Return the (X, Y) coordinate for the center point of the cell that contains the specified text.  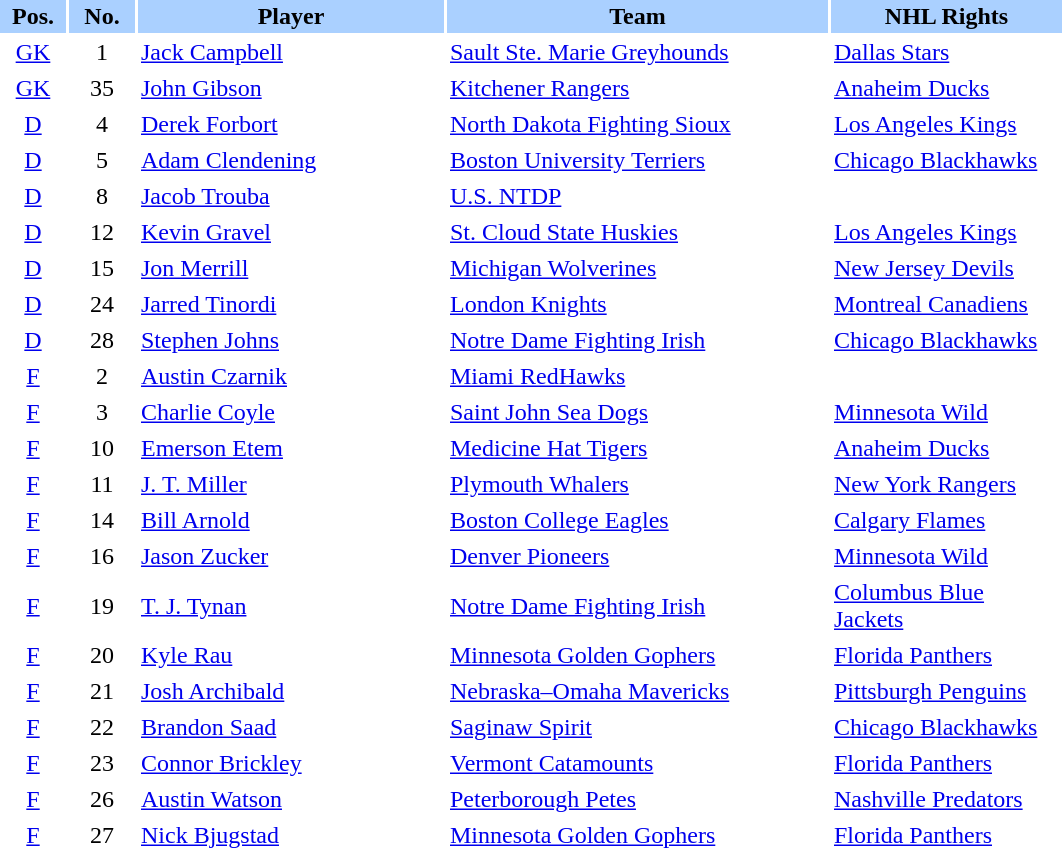
Pos. (33, 16)
Sault Ste. Marie Greyhounds (638, 52)
Vermont Catamounts (638, 764)
Austin Watson (291, 800)
Stephen Johns (291, 340)
T. J. Tynan (291, 606)
26 (102, 800)
Nebraska–Omaha Mavericks (638, 692)
New York Rangers (946, 484)
Kitchener Rangers (638, 88)
Bill Arnold (291, 520)
Kyle Rau (291, 656)
Saginaw Spirit (638, 728)
Minnesota Golden Gophers (638, 656)
3 (102, 412)
4 (102, 124)
Brandon Saad (291, 728)
Adam Clendening (291, 160)
Player (291, 16)
Boston College Eagles (638, 520)
Plymouth Whalers (638, 484)
Denver Pioneers (638, 556)
28 (102, 340)
London Knights (638, 304)
12 (102, 232)
Josh Archibald (291, 692)
Charlie Coyle (291, 412)
St. Cloud State Huskies (638, 232)
No. (102, 16)
Jarred Tinordi (291, 304)
10 (102, 448)
5 (102, 160)
Michigan Wolverines (638, 268)
Calgary Flames (946, 520)
16 (102, 556)
Medicine Hat Tigers (638, 448)
U.S. NTDP (638, 196)
8 (102, 196)
Jacob Trouba (291, 196)
35 (102, 88)
Jon Merrill (291, 268)
20 (102, 656)
Derek Forbort (291, 124)
Connor Brickley (291, 764)
15 (102, 268)
North Dakota Fighting Sioux (638, 124)
Team (638, 16)
Saint John Sea Dogs (638, 412)
Peterborough Petes (638, 800)
Montreal Canadiens (946, 304)
2 (102, 376)
Boston University Terriers (638, 160)
Pittsburgh Penguins (946, 692)
Emerson Etem (291, 448)
John Gibson (291, 88)
Kevin Gravel (291, 232)
Miami RedHawks (638, 376)
Nashville Predators (946, 800)
21 (102, 692)
23 (102, 764)
11 (102, 484)
New Jersey Devils (946, 268)
24 (102, 304)
Jack Campbell (291, 52)
Columbus Blue Jackets (946, 606)
Jason Zucker (291, 556)
Dallas Stars (946, 52)
NHL Rights (946, 16)
22 (102, 728)
14 (102, 520)
1 (102, 52)
19 (102, 606)
Austin Czarnik (291, 376)
J. T. Miller (291, 484)
